Capture the cell that displays the provided text and extract its (x, y) central coordinate. 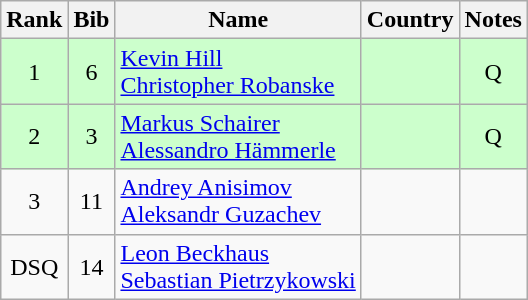
Leon BeckhausSebastian Pietrzykowski (238, 266)
Bib (92, 20)
Markus SchairerAlessandro Hämmerle (238, 136)
6 (92, 72)
11 (92, 202)
Name (238, 20)
Kevin HillChristopher Robanske (238, 72)
Country (410, 20)
2 (34, 136)
Notes (493, 20)
Andrey AnisimovAleksandr Guzachev (238, 202)
14 (92, 266)
Rank (34, 20)
DSQ (34, 266)
1 (34, 72)
